Capture the cell that displays the provided text and extract its [x, y] central coordinate. 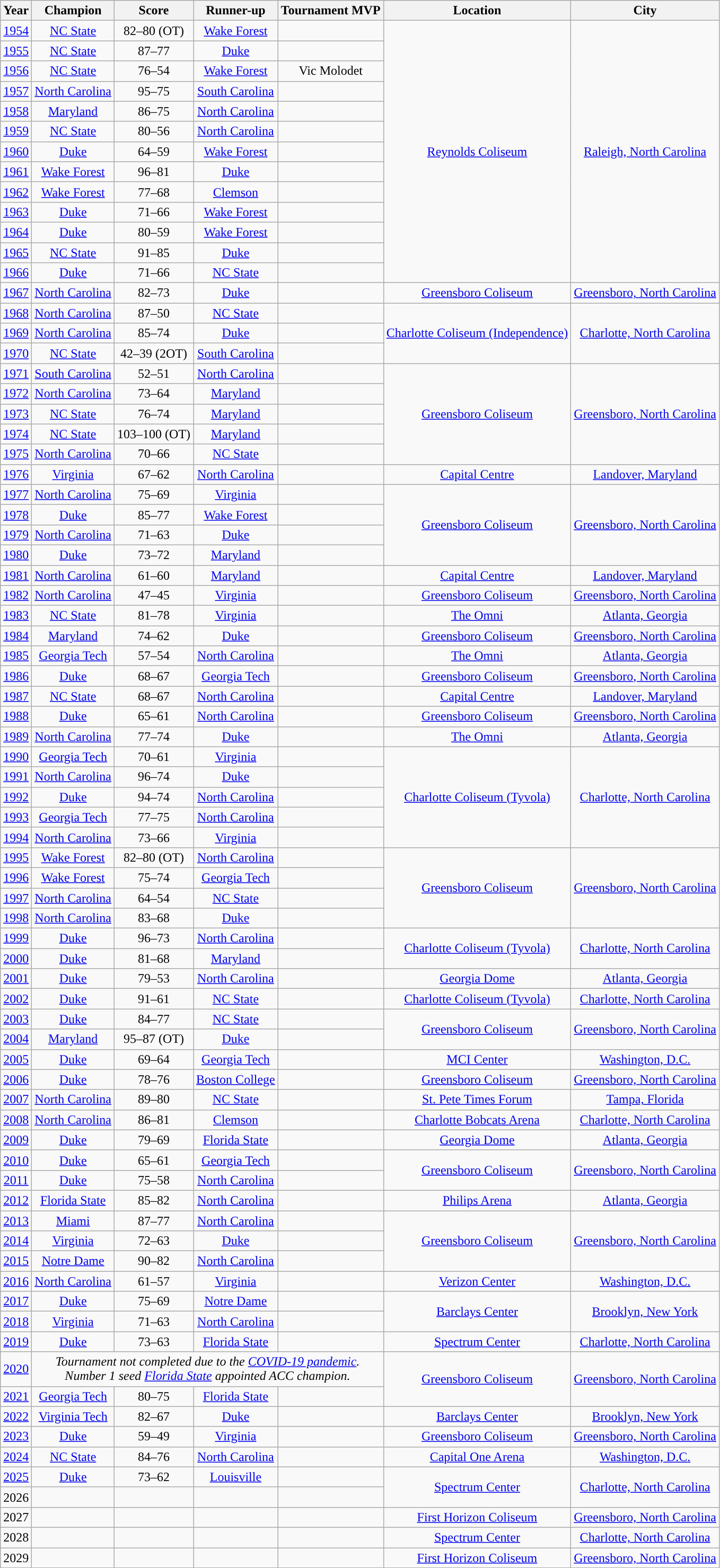
1988 [16, 716]
Tampa, Florida [645, 1100]
2014 [16, 1241]
70–61 [154, 757]
Virginia Tech [73, 1416]
St. Pete Times Forum [477, 1100]
1966 [16, 273]
2023 [16, 1437]
Miami [73, 1220]
2022 [16, 1416]
83–68 [154, 918]
Champion [73, 11]
2012 [16, 1200]
64–59 [154, 152]
1991 [16, 777]
1996 [16, 878]
1986 [16, 676]
1987 [16, 696]
81–68 [154, 959]
96–74 [154, 777]
1981 [16, 575]
1982 [16, 596]
1998 [16, 918]
Charlotte Bobcats Arena [477, 1120]
Location [477, 11]
2018 [16, 1322]
1990 [16, 757]
85–74 [154, 333]
85–77 [154, 515]
2027 [16, 1517]
1958 [16, 111]
73–64 [154, 394]
2028 [16, 1537]
Philips Arena [477, 1200]
1971 [16, 374]
103–100 (OT) [154, 434]
Runner-up [236, 11]
74–62 [154, 636]
75–74 [154, 878]
1999 [16, 938]
2011 [16, 1180]
73–62 [154, 1477]
2010 [16, 1160]
1972 [16, 394]
95–87 (OT) [154, 1039]
2005 [16, 1059]
76–74 [154, 414]
95–75 [154, 91]
2000 [16, 959]
Tournament not completed due to the COVID-19 pandemic.Number 1 seed Florida State appointed ACC champion. [208, 1369]
2017 [16, 1301]
Vic Molodet [331, 71]
Louisville [236, 1477]
80–75 [154, 1396]
2025 [16, 1477]
59–49 [154, 1437]
2001 [16, 979]
1969 [16, 333]
61–57 [154, 1281]
Year [16, 11]
2008 [16, 1120]
96–73 [154, 938]
78–76 [154, 1079]
MCI Center [477, 1059]
73–72 [154, 555]
1962 [16, 192]
82–67 [154, 1416]
1979 [16, 535]
1963 [16, 212]
Tournament MVP [331, 11]
1978 [16, 515]
76–54 [154, 71]
1967 [16, 293]
64–54 [154, 898]
2016 [16, 1281]
1959 [16, 131]
1983 [16, 616]
2015 [16, 1261]
72–63 [154, 1241]
1974 [16, 434]
1968 [16, 313]
1961 [16, 172]
1956 [16, 71]
79–53 [154, 979]
2021 [16, 1396]
2019 [16, 1342]
47–45 [154, 596]
2013 [16, 1220]
57–54 [154, 656]
1954 [16, 31]
2029 [16, 1557]
96–81 [154, 172]
1965 [16, 253]
1980 [16, 555]
City [645, 11]
Reynolds Coliseum [477, 152]
Charlotte Coliseum (Independence) [477, 333]
1973 [16, 414]
79–69 [154, 1140]
1955 [16, 51]
82–73 [154, 293]
1976 [16, 474]
2024 [16, 1457]
52–51 [154, 374]
67–62 [154, 474]
61–60 [154, 575]
69–64 [154, 1059]
2003 [16, 1019]
1977 [16, 494]
2006 [16, 1079]
94–74 [154, 797]
Capital One Arena [477, 1457]
1970 [16, 353]
1964 [16, 232]
89–80 [154, 1100]
1957 [16, 91]
81–78 [154, 616]
1992 [16, 797]
1960 [16, 152]
75–58 [154, 1180]
80–56 [154, 131]
2026 [16, 1497]
77–75 [154, 817]
87–50 [154, 313]
2007 [16, 1100]
Score [154, 11]
Verizon Center [477, 1281]
1984 [16, 636]
2002 [16, 999]
77–74 [154, 737]
77–68 [154, 192]
1997 [16, 898]
1989 [16, 737]
1975 [16, 454]
1993 [16, 817]
42–39 (2OT) [154, 353]
70–66 [154, 454]
Raleigh, North Carolina [645, 152]
1985 [16, 656]
2009 [16, 1140]
73–66 [154, 837]
2004 [16, 1039]
Boston College [236, 1079]
80–59 [154, 232]
2020 [16, 1369]
86–75 [154, 111]
85–82 [154, 1200]
1995 [16, 857]
86–81 [154, 1120]
84–76 [154, 1457]
1994 [16, 837]
90–82 [154, 1261]
91–61 [154, 999]
91–85 [154, 253]
73–63 [154, 1342]
84–77 [154, 1019]
